Detect which cell encompasses the target text, then output its [X, Y] center coordinate. 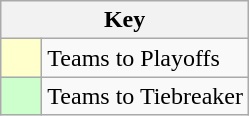
Teams to Tiebreaker [146, 96]
Teams to Playoffs [146, 58]
Key [125, 20]
